Scan for the cell matching the given text and deliver its [x, y] coordinate at center. 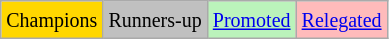
Relegated [342, 20]
Champions [52, 20]
Runners-up [155, 20]
Promoted [252, 20]
